Extract the (x, y) coordinate from the center of the cell holding the provided text.  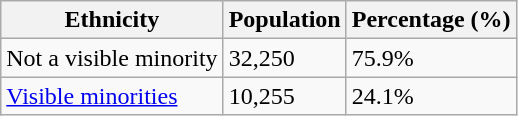
10,255 (284, 96)
Percentage (%) (431, 20)
Population (284, 20)
75.9% (431, 58)
Visible minorities (112, 96)
Ethnicity (112, 20)
32,250 (284, 58)
Not a visible minority (112, 58)
24.1% (431, 96)
